Locate the cell with the specified text and output its (x, y) center coordinate. 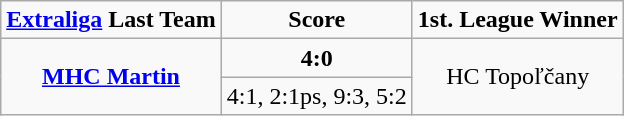
Score (316, 20)
Extraliga Last Team (111, 20)
1st. League Winner (518, 20)
4:0 (316, 58)
HC Topoľčany (518, 77)
MHC Martin (111, 77)
4:1, 2:1ps, 9:3, 5:2 (316, 96)
